Capture the cell that displays the provided text and extract its (X, Y) central coordinate. 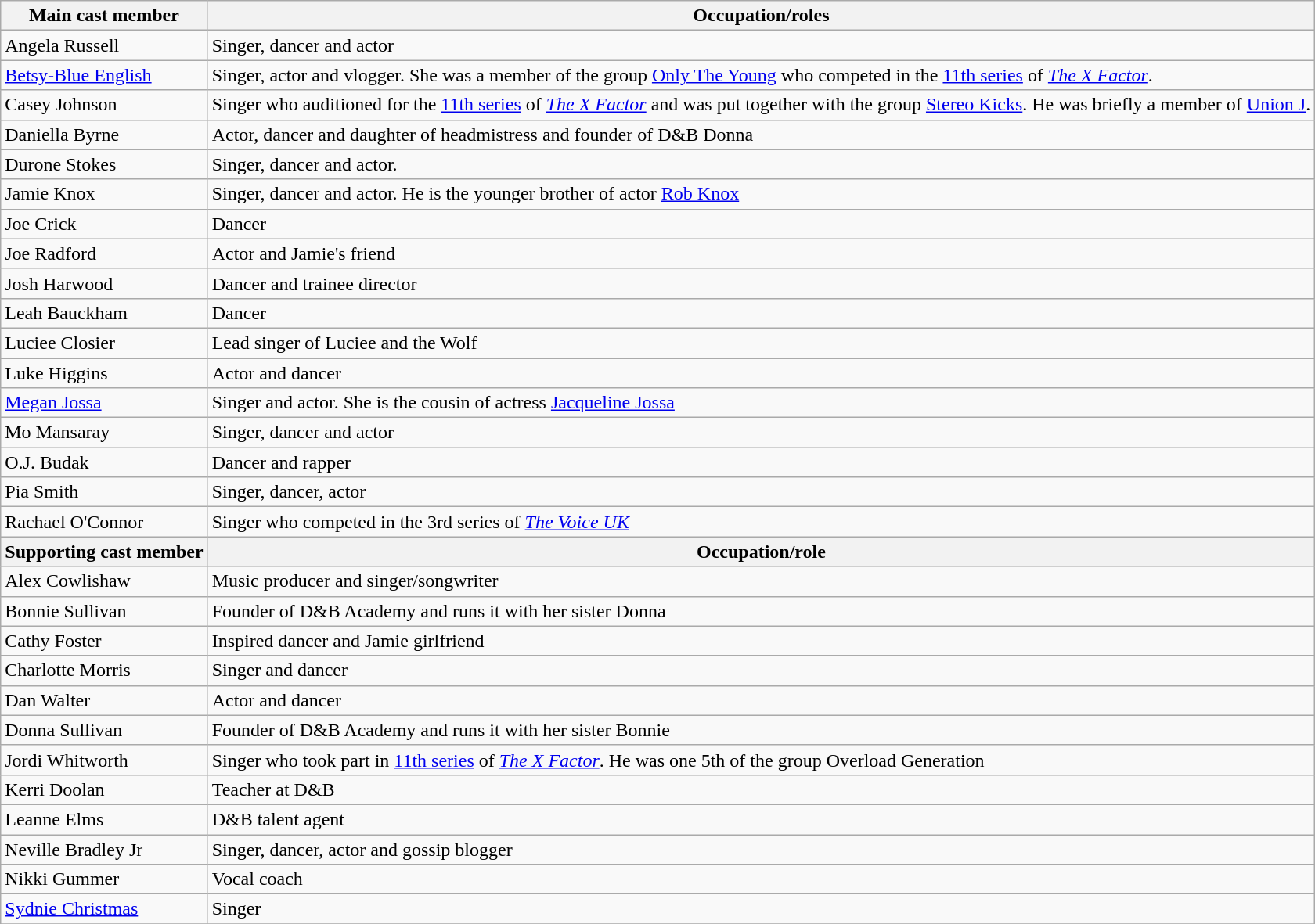
Cathy Foster (104, 641)
Pia Smith (104, 492)
Rachael O'Connor (104, 522)
Jordi Whitworth (104, 760)
Actor, dancer and daughter of headmistress and founder of D&B Donna (761, 135)
Actor and Jamie's friend (761, 253)
Megan Jossa (104, 403)
Leanne Elms (104, 819)
Singer and actor. She is the cousin of actress Jacqueline Jossa (761, 403)
Singer, actor and vlogger. She was a member of the group Only The Young who competed in the 11th series of The X Factor. (761, 75)
Lead singer of Luciee and the Wolf (761, 343)
Josh Harwood (104, 283)
Dan Walter (104, 700)
Founder of D&B Academy and runs it with her sister Bonnie (761, 730)
Sydnie Christmas (104, 909)
Singer, dancer and actor. He is the younger brother of actor Rob Knox (761, 194)
Alex Cowlishaw (104, 581)
Donna Sullivan (104, 730)
Founder of D&B Academy and runs it with her sister Donna (761, 611)
Singer (761, 909)
Singer, dancer and actor. (761, 164)
Supporting cast member (104, 552)
Neville Bradley Jr (104, 849)
Singer who competed in the 3rd series of The Voice UK (761, 522)
Angela Russell (104, 45)
Luciee Closier (104, 343)
Singer who auditioned for the 11th series of The X Factor and was put together with the group Stereo Kicks. He was briefly a member of Union J. (761, 105)
Jamie Knox (104, 194)
Daniella Byrne (104, 135)
Durone Stokes (104, 164)
Leah Bauckham (104, 313)
Joe Crick (104, 224)
Casey Johnson (104, 105)
Main cast member (104, 16)
Charlotte Morris (104, 671)
Singer, dancer, actor (761, 492)
Dancer and trainee director (761, 283)
D&B talent agent (761, 819)
Kerri Doolan (104, 789)
Inspired dancer and Jamie girlfriend (761, 641)
Betsy-Blue English (104, 75)
Nikki Gummer (104, 879)
Music producer and singer/songwriter (761, 581)
Joe Radford (104, 253)
O.J. Budak (104, 462)
Teacher at D&B (761, 789)
Occupation/roles (761, 16)
Luke Higgins (104, 373)
Singer, dancer, actor and gossip blogger (761, 849)
Mo Mansaray (104, 433)
Dancer and rapper (761, 462)
Vocal coach (761, 879)
Singer who took part in 11th series of The X Factor. He was one 5th of the group Overload Generation (761, 760)
Occupation/role (761, 552)
Singer and dancer (761, 671)
Bonnie Sullivan (104, 611)
